Return the (x, y) coordinate for the center point of the cell that contains the specified text.  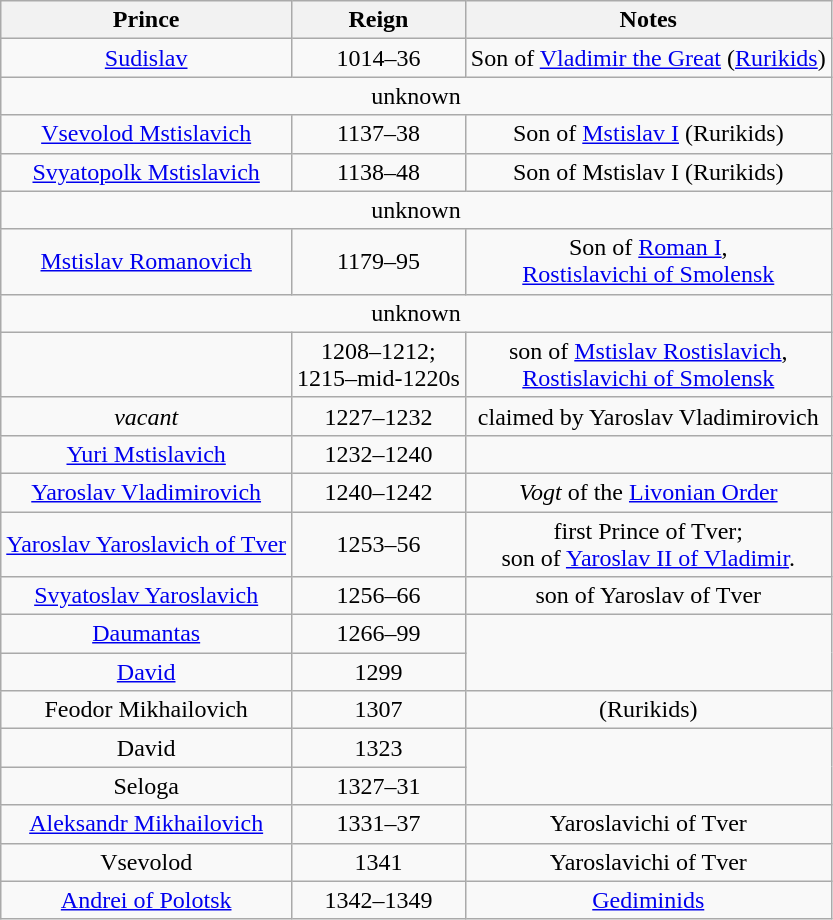
vacant (146, 416)
Gediminids (648, 900)
1307 (379, 710)
1014–36 (379, 58)
Son of Vladimir the Great (Rurikids) (648, 58)
claimed by Yaroslav Vladimirovich (648, 416)
1240–1242 (379, 492)
Vsevolod (146, 862)
Son of Roman I,Rostislavichi of Smolensk (648, 262)
1137–38 (379, 134)
Reign (379, 20)
1256–66 (379, 596)
Feodor Mikhailovich (146, 710)
Yaroslav Yaroslavich of Tver (146, 544)
1331–37 (379, 824)
1138–48 (379, 172)
1232–1240 (379, 454)
1323 (379, 748)
1342–1349 (379, 900)
1341 (379, 862)
1327–31 (379, 786)
1227–1232 (379, 416)
son of Yaroslav of Tver (648, 596)
Svyatoslav Yaroslavich (146, 596)
Vsevolod Mstislavich (146, 134)
son of Mstislav Rostislavich,Rostislavichi of Smolensk (648, 364)
Notes (648, 20)
(Rurikids) (648, 710)
Svyatopolk Mstislavich (146, 172)
Vogt of the Livonian Order (648, 492)
Yuri Mstislavich (146, 454)
1179–95 (379, 262)
1253–56 (379, 544)
Yaroslav Vladimirovich (146, 492)
1208–1212;1215–mid-1220s (379, 364)
Prince (146, 20)
1266–99 (379, 634)
Mstislav Romanovich (146, 262)
Sudislav (146, 58)
first Prince of Tver;son of Yaroslav II of Vladimir. (648, 544)
Andrei of Polotsk (146, 900)
1299 (379, 672)
Seloga (146, 786)
Aleksandr Mikhailovich (146, 824)
Daumantas (146, 634)
